Return [X, Y] of the center of cell containing provided text 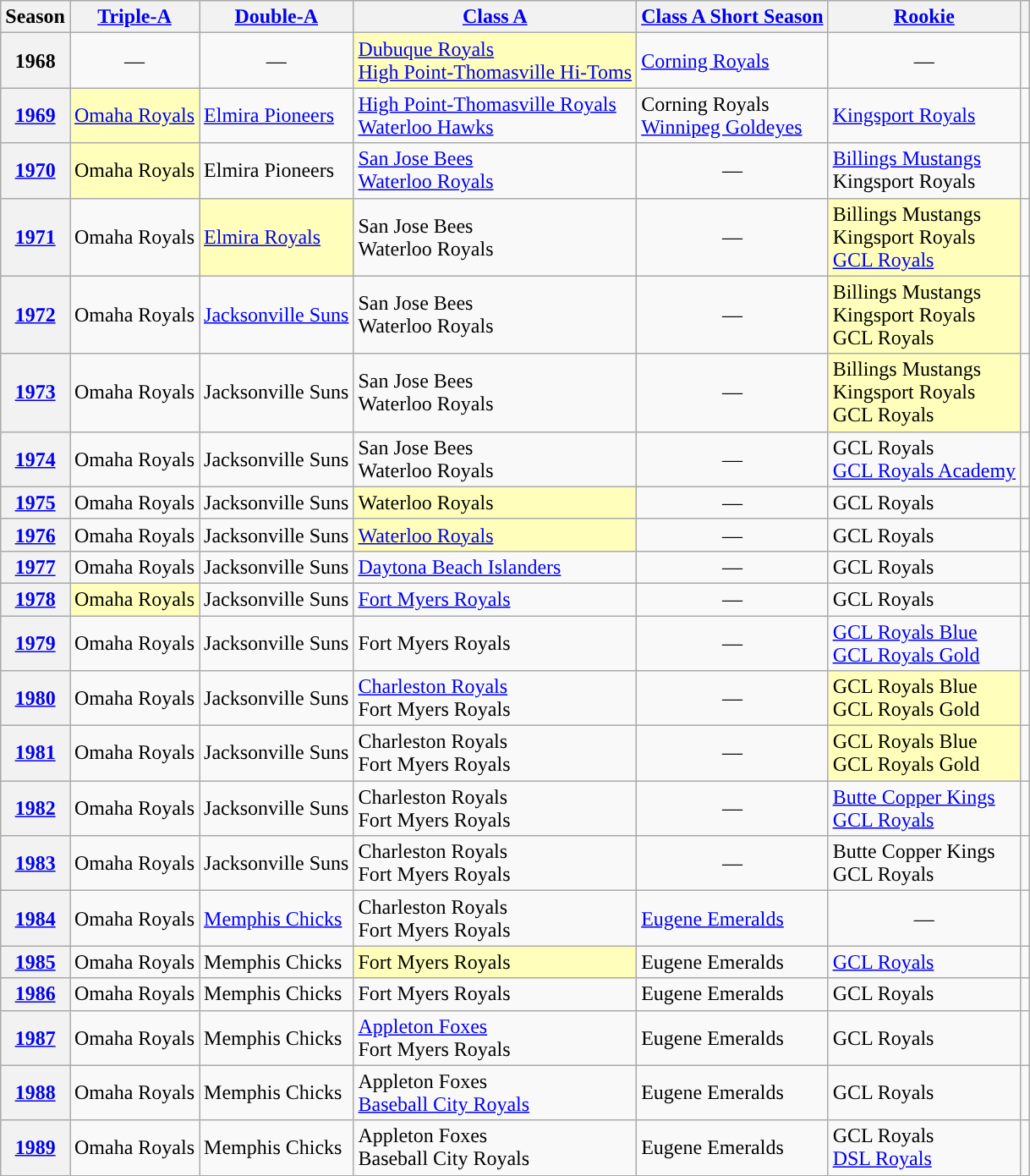
1968 [36, 61]
1973 [36, 393]
Butte Copper Kings GCL Royals [923, 863]
Daytona Beach Islanders [496, 567]
1970 [36, 171]
1978 [36, 599]
1982 [36, 809]
Appleton Foxes Baseball City Royals [496, 1147]
Corning RoyalsWinnipeg Goldeyes [732, 115]
GCL Royals GCL Royals Academy [923, 459]
1989 [36, 1147]
Corning Royals [732, 61]
1983 [36, 863]
Class A Short Season [732, 17]
Dubuque RoyalsHigh Point-Thomasville Hi-Toms [496, 61]
Billings MustangsKingsport Royals [923, 171]
1975 [36, 503]
Kingsport Royals [923, 115]
1972 [36, 315]
1981 [36, 753]
1988 [36, 1093]
1971 [36, 237]
Billings MustangsKingsport RoyalsGCL Royals [923, 237]
Butte Copper KingsGCL Royals [923, 809]
Double-A [277, 17]
Season [36, 17]
Charleston Royals Fort Myers Royals [496, 699]
1979 [36, 643]
High Point-Thomasville RoyalsWaterloo Hawks [496, 115]
1986 [36, 994]
Elmira Royals [277, 237]
Appleton FoxesBaseball City Royals [496, 1093]
Class A [496, 17]
1974 [36, 459]
1977 [36, 567]
1969 [36, 115]
Appleton FoxesFort Myers Royals [496, 1037]
1984 [36, 919]
Triple-A [134, 17]
1985 [36, 962]
1980 [36, 699]
Rookie [923, 17]
GCL RoyalsDSL Royals [923, 1147]
1987 [36, 1037]
1976 [36, 535]
